Scan for the cell matching the given text and deliver its [X, Y] coordinate at center. 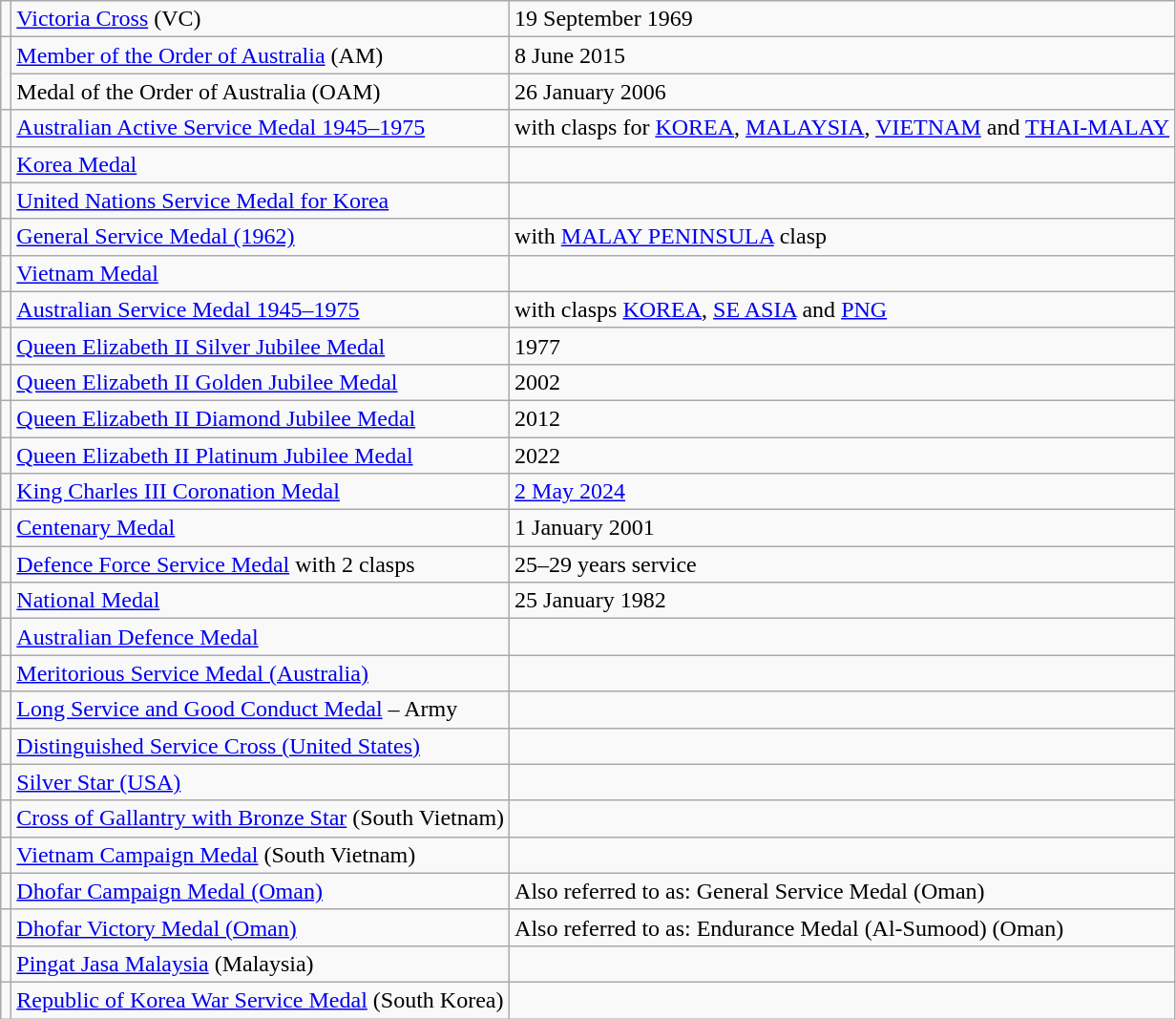
Pingat Jasa Malaysia (Malaysia) [261, 964]
Queen Elizabeth II Platinum Jubilee Medal [261, 456]
Queen Elizabeth II Diamond Jubilee Medal [261, 418]
Centenary Medal [261, 528]
Long Service and Good Conduct Medal – Army [261, 710]
with clasps for KOREA, MALAYSIA, VIETNAM and THAI-MALAY [842, 128]
United Nations Service Medal for Korea [261, 201]
Victoria Cross (VC) [261, 19]
Defence Force Service Medal with 2 clasps [261, 564]
1977 [842, 346]
Australian Defence Medal [261, 637]
Republic of Korea War Service Medal (South Korea) [261, 1000]
Medal of the Order of Australia (OAM) [261, 92]
Distinguished Service Cross (United States) [261, 746]
Member of the Order of Australia (AM) [261, 55]
King Charles III Coronation Medal [261, 492]
Queen Elizabeth II Silver Jubilee Medal [261, 346]
Also referred to as: Endurance Medal (Al-Sumood) (Oman) [842, 927]
Silver Star (USA) [261, 782]
Dhofar Victory Medal (Oman) [261, 927]
Also referred to as: General Service Medal (Oman) [842, 891]
National Medal [261, 601]
General Service Medal (1962) [261, 237]
2012 [842, 418]
8 June 2015 [842, 55]
1 January 2001 [842, 528]
2022 [842, 456]
Meritorious Service Medal (Australia) [261, 673]
with MALAY PENINSULA clasp [842, 237]
2 May 2024 [842, 492]
Australian Active Service Medal 1945–1975 [261, 128]
25 January 1982 [842, 601]
Cross of Gallantry with Bronze Star (South Vietnam) [261, 818]
Vietnam Medal [261, 273]
Queen Elizabeth II Golden Jubilee Medal [261, 382]
25–29 years service [842, 564]
2002 [842, 382]
with clasps KOREA, SE ASIA and PNG [842, 309]
Australian Service Medal 1945–1975 [261, 309]
Korea Medal [261, 164]
Vietnam Campaign Medal (South Vietnam) [261, 855]
Dhofar Campaign Medal (Oman) [261, 891]
26 January 2006 [842, 92]
19 September 1969 [842, 19]
